Return the [X, Y] coordinate for the center point of the cell that contains the specified text.  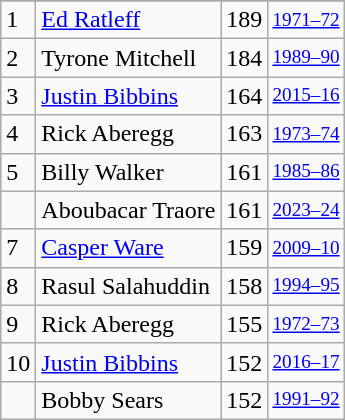
1991–92 [306, 400]
1973–74 [306, 134]
Tyrone Mitchell [128, 58]
Billy Walker [128, 172]
155 [244, 324]
1989–90 [306, 58]
2016–17 [306, 362]
Bobby Sears [128, 400]
1985–86 [306, 172]
2009–10 [306, 248]
4 [18, 134]
189 [244, 20]
158 [244, 286]
164 [244, 96]
7 [18, 248]
1971–72 [306, 20]
2023–24 [306, 210]
3 [18, 96]
163 [244, 134]
Rasul Salahuddin [128, 286]
Aboubacar Traore [128, 210]
9 [18, 324]
159 [244, 248]
1994–95 [306, 286]
184 [244, 58]
10 [18, 362]
2 [18, 58]
2015–16 [306, 96]
1 [18, 20]
5 [18, 172]
Ed Ratleff [128, 20]
Casper Ware [128, 248]
1972–73 [306, 324]
8 [18, 286]
